Extract the [X, Y] coordinate from the center of the cell holding the provided text.  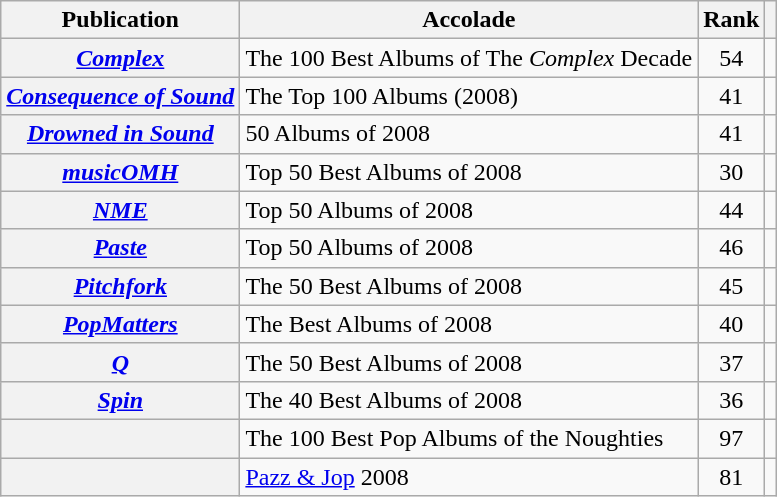
Q [120, 362]
44 [732, 210]
45 [732, 286]
Spin [120, 400]
46 [732, 248]
The Top 100 Albums (2008) [469, 96]
Accolade [469, 20]
97 [732, 438]
37 [732, 362]
The 40 Best Albums of 2008 [469, 400]
Drowned in Sound [120, 134]
Rank [732, 20]
Top 50 Best Albums of 2008 [469, 172]
50 Albums of 2008 [469, 134]
Paste [120, 248]
The Best Albums of 2008 [469, 324]
musicOMH [120, 172]
Pitchfork [120, 286]
Complex [120, 58]
36 [732, 400]
54 [732, 58]
81 [732, 477]
NME [120, 210]
PopMatters [120, 324]
40 [732, 324]
The 100 Best Albums of The Complex Decade [469, 58]
Consequence of Sound [120, 96]
The 100 Best Pop Albums of the Noughties [469, 438]
Pazz & Jop 2008 [469, 477]
30 [732, 172]
Publication [120, 20]
